Provide the [X, Y] coordinate of the cell's center where the given text is located.  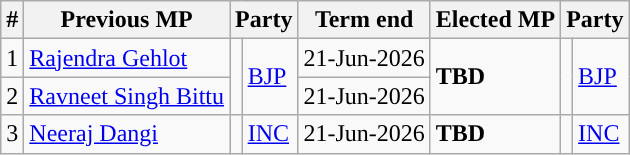
Rajendra Gehlot [127, 58]
2 [12, 96]
1 [12, 58]
Ravneet Singh Bittu [127, 96]
3 [12, 134]
Neeraj Dangi [127, 134]
# [12, 20]
Elected MP [495, 20]
Previous MP [127, 20]
Term end [364, 20]
